For the text-containing cell, return its midpoint in [X, Y] coordinate format. 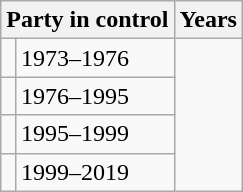
1976–1995 [94, 96]
1999–2019 [94, 172]
1973–1976 [94, 58]
Party in control [88, 20]
1995–1999 [94, 134]
Years [208, 20]
